Identify which cell holds the provided text, then report its [X, Y] central coordinate. 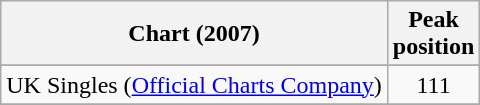
111 [433, 85]
Chart (2007) [194, 34]
Peakposition [433, 34]
UK Singles (Official Charts Company) [194, 85]
